Search for the cell housing the specified text and yield its (X, Y) center coordinate. 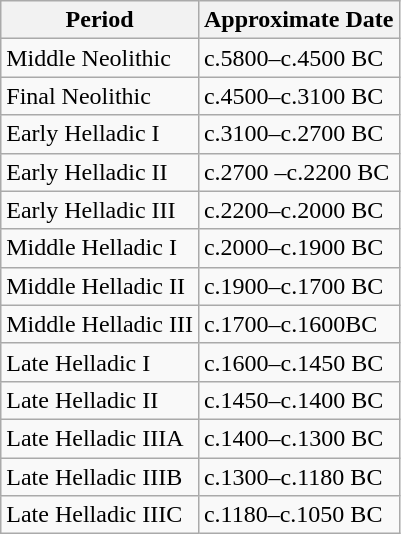
Late Helladic IIIA (100, 438)
Early Helladic II (100, 172)
Middle Helladic III (100, 324)
Approximate Date (298, 20)
Early Helladic I (100, 134)
Late Helladic IIIB (100, 477)
Late Helladic I (100, 362)
c.4500–c.3100 BC (298, 96)
c.2700 –c.2200 BC (298, 172)
Period (100, 20)
c.1700–c.1600BC (298, 324)
c.1900–c.1700 BC (298, 286)
c.1300–c.1180 BC (298, 477)
c.5800–c.4500 BC (298, 58)
Middle Helladic II (100, 286)
c.1400–c.1300 BC (298, 438)
Late Helladic II (100, 400)
c.1600–c.1450 BC (298, 362)
c.2200–c.2000 BC (298, 210)
c.2000–c.1900 BC (298, 248)
Middle Helladic I (100, 248)
Late Helladic IIIC (100, 515)
c.1450–c.1400 BC (298, 400)
Middle Neolithic (100, 58)
c.1180–c.1050 BC (298, 515)
Final Neolithic (100, 96)
Early Helladic III (100, 210)
c.3100–c.2700 BC (298, 134)
